Output the (X, Y) coordinate of the center of the cell containing the given text.  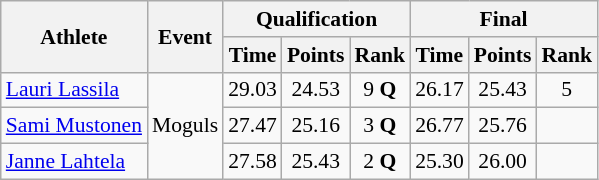
25.76 (503, 126)
Final (504, 19)
25.16 (316, 126)
2 Q (380, 162)
9 Q (380, 90)
29.03 (252, 90)
27.47 (252, 126)
25.30 (440, 162)
26.17 (440, 90)
26.00 (503, 162)
Sami Mustonen (74, 126)
3 Q (380, 126)
24.53 (316, 90)
26.77 (440, 126)
5 (566, 90)
Qualification (316, 19)
Lauri Lassila (74, 90)
Janne Lahtela (74, 162)
Moguls (185, 126)
Athlete (74, 36)
Event (185, 36)
27.58 (252, 162)
